Detect which cell encompasses the target text, then output its [x, y] center coordinate. 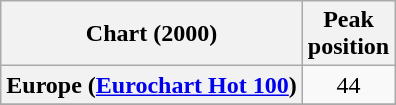
44 [348, 85]
Peakposition [348, 34]
Europe (Eurochart Hot 100) [152, 85]
Chart (2000) [152, 34]
